Output the [x, y] coordinate of the center of the cell containing the given text.  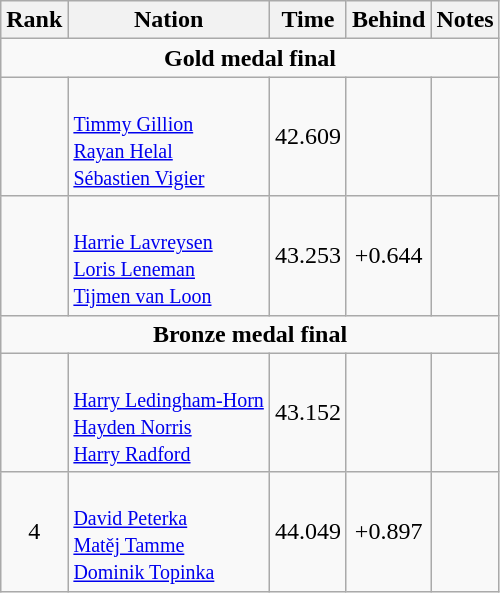
4 [34, 532]
Timmy GillionRayan HelalSébastien Vigier [168, 136]
Nation [168, 20]
+0.897 [388, 532]
Behind [388, 20]
Rank [34, 20]
Time [308, 20]
Gold medal final [250, 58]
Bronze medal final [250, 334]
+0.644 [388, 256]
42.609 [308, 136]
David PeterkaMatěj TammeDominik Topinka [168, 532]
43.253 [308, 256]
44.049 [308, 532]
43.152 [308, 412]
Notes [465, 20]
Harrie LavreysenLoris LenemanTijmen van Loon [168, 256]
Harry Ledingham-HornHayden NorrisHarry Radford [168, 412]
